Extract the [x, y] coordinate from the center of the cell holding the provided text.  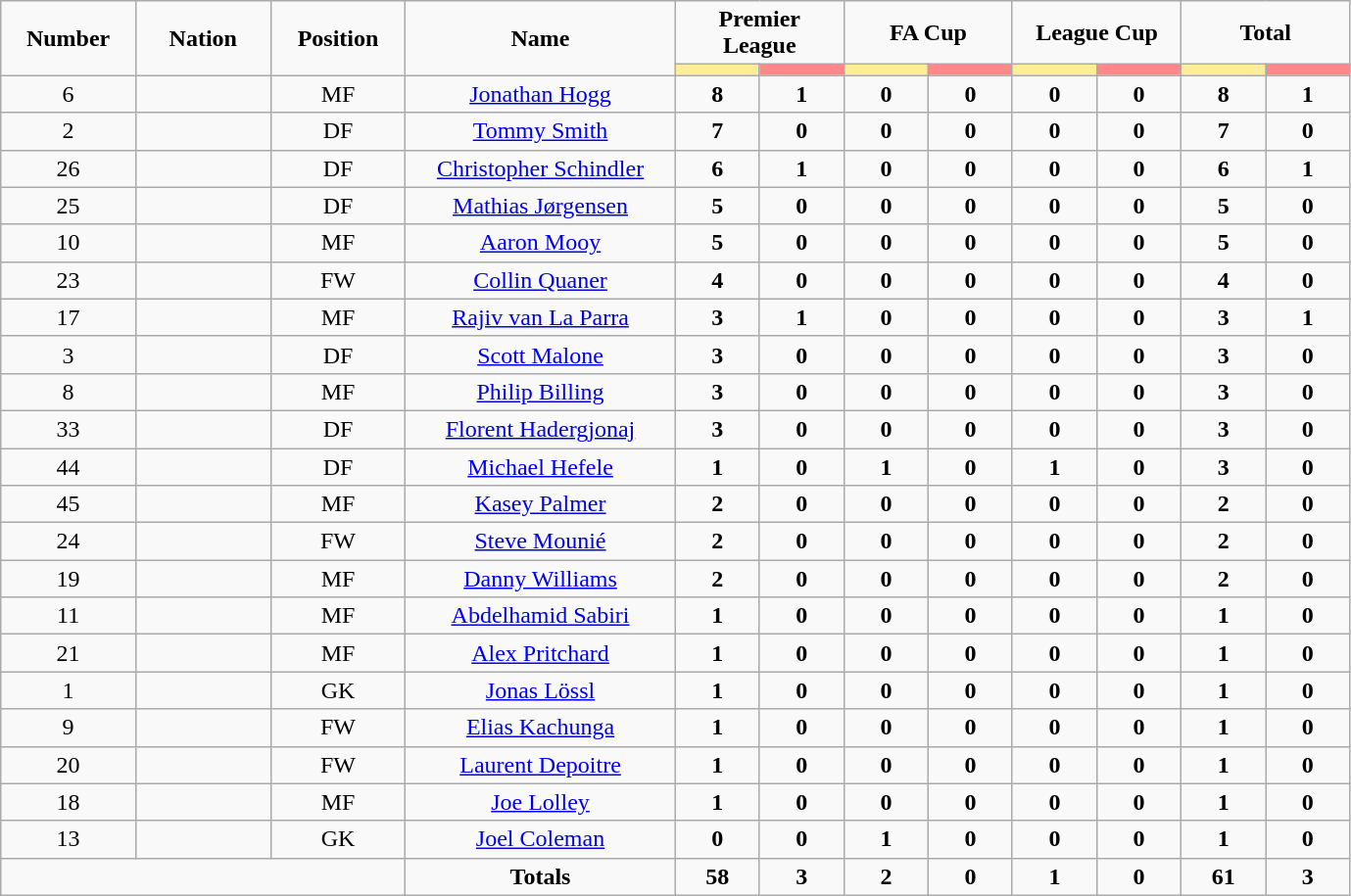
11 [69, 616]
Alex Pritchard [541, 653]
Collin Quaner [541, 280]
10 [69, 243]
Joel Coleman [541, 839]
Premier League [759, 33]
33 [69, 429]
Aaron Mooy [541, 243]
Florent Hadergjonaj [541, 429]
18 [69, 802]
Joe Lolley [541, 802]
44 [69, 467]
Name [541, 38]
23 [69, 280]
45 [69, 504]
Elias Kachunga [541, 728]
Rajiv van La Parra [541, 317]
Steve Mounié [541, 542]
Nation [203, 38]
25 [69, 206]
Kasey Palmer [541, 504]
Laurent Depoitre [541, 765]
Abdelhamid Sabiri [541, 616]
24 [69, 542]
20 [69, 765]
61 [1224, 876]
Totals [541, 876]
58 [717, 876]
Jonathan Hogg [541, 94]
Philip Billing [541, 392]
Total [1266, 33]
Position [338, 38]
Scott Malone [541, 354]
21 [69, 653]
Christopher Schindler [541, 168]
Tommy Smith [541, 131]
Jonas Lössl [541, 690]
9 [69, 728]
League Cup [1096, 33]
Danny Williams [541, 579]
Mathias Jørgensen [541, 206]
FA Cup [928, 33]
17 [69, 317]
Number [69, 38]
26 [69, 168]
13 [69, 839]
Michael Hefele [541, 467]
19 [69, 579]
